Find where the given text appears and provide that cell's center as (x, y) coordinate. 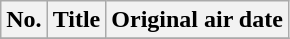
No. (24, 20)
Title (76, 20)
Original air date (198, 20)
